Return (x, y) of the center of cell containing provided text 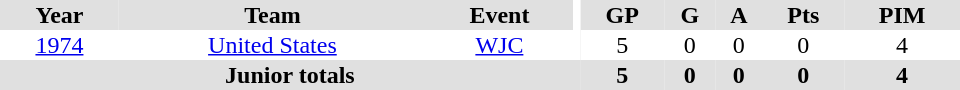
Event (500, 15)
Pts (804, 15)
United States (272, 45)
GP (622, 15)
Junior totals (290, 75)
G (690, 15)
A (738, 15)
PIM (902, 15)
Year (60, 15)
Team (272, 15)
WJC (500, 45)
1974 (60, 45)
